Pinpoint the cell where the given text exists, returning its [X, Y] midpoint coordinate. 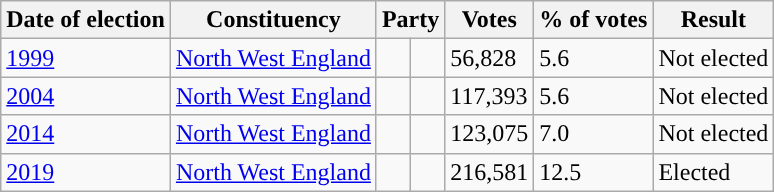
% of votes [594, 20]
2004 [86, 96]
2019 [86, 172]
Votes [490, 20]
Result [714, 20]
Constituency [273, 20]
216,581 [490, 172]
Date of election [86, 20]
12.5 [594, 172]
1999 [86, 58]
7.0 [594, 134]
117,393 [490, 96]
2014 [86, 134]
Elected [714, 172]
123,075 [490, 134]
56,828 [490, 58]
Party [410, 20]
